Return the (X, Y) coordinate for the center point of the cell that contains the specified text.  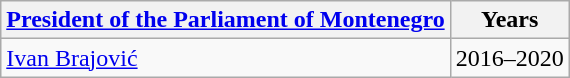
2016–2020 (510, 58)
Ivan Brajović (226, 58)
President of the Parliament of Montenegro (226, 20)
Years (510, 20)
